Return the (x, y) coordinate for the center point of the cell that contains the specified text.  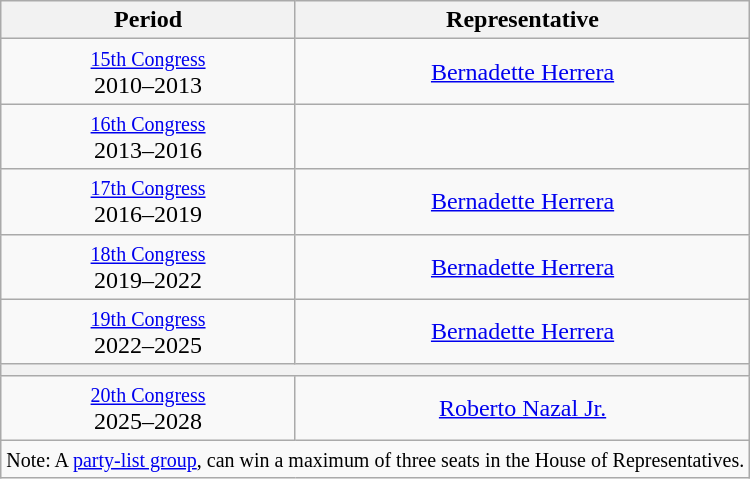
Roberto Nazal Jr. (522, 408)
Period (148, 20)
16th Congress2013–2016 (148, 136)
17th Congress2016–2019 (148, 202)
Note: A party-list group, can win a maximum of three seats in the House of Representatives. (376, 459)
Representative (522, 20)
19th Congress2022–2025 (148, 332)
20th Congress2025–2028 (148, 408)
18th Congress2019–2022 (148, 266)
15th Congress2010–2013 (148, 72)
